Find where the given text appears and provide that cell's center as [x, y] coordinate. 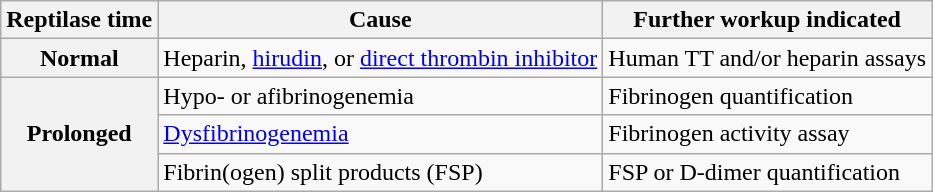
Heparin, hirudin, or direct thrombin inhibitor [380, 58]
Reptilase time [80, 20]
FSP or D-dimer quantification [768, 172]
Dysfibrinogenemia [380, 134]
Normal [80, 58]
Further workup indicated [768, 20]
Prolonged [80, 134]
Fibrinogen quantification [768, 96]
Cause [380, 20]
Hypo- or afibrinogenemia [380, 96]
Human TT and/or heparin assays [768, 58]
Fibrinogen activity assay [768, 134]
Fibrin(ogen) split products (FSP) [380, 172]
